Provide the (x, y) coordinate of the cell's center where the given text is located.  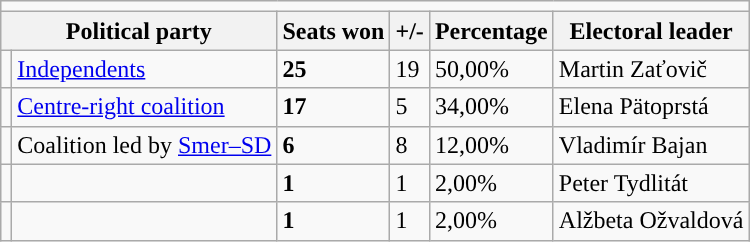
Electoral leader (651, 31)
Elena Pätoprstá (651, 107)
+/- (410, 31)
Alžbeta Ožvaldová (651, 221)
Percentage (491, 31)
Political party (139, 31)
Independents (144, 69)
25 (334, 69)
Coalition led by Smer–SD (144, 145)
34,00% (491, 107)
Peter Tydlitát (651, 183)
Seats won (334, 31)
12,00% (491, 145)
50,00% (491, 69)
6 (334, 145)
Martin Zaťovič (651, 69)
8 (410, 145)
5 (410, 107)
Centre-right coalition (144, 107)
19 (410, 69)
17 (334, 107)
Vladimír Bajan (651, 145)
